Provide the (X, Y) coordinate of the cell's center where the given text is located.  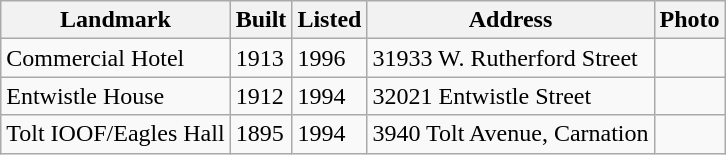
31933 W. Rutherford Street (510, 58)
1913 (261, 58)
Commercial Hotel (116, 58)
Tolt IOOF/Eagles Hall (116, 134)
Photo (690, 20)
Built (261, 20)
Address (510, 20)
Listed (330, 20)
32021 Entwistle Street (510, 96)
Landmark (116, 20)
1895 (261, 134)
3940 Tolt Avenue, Carnation (510, 134)
1996 (330, 58)
1912 (261, 96)
Entwistle House (116, 96)
